Pinpoint the cell where the given text exists, returning its [x, y] midpoint coordinate. 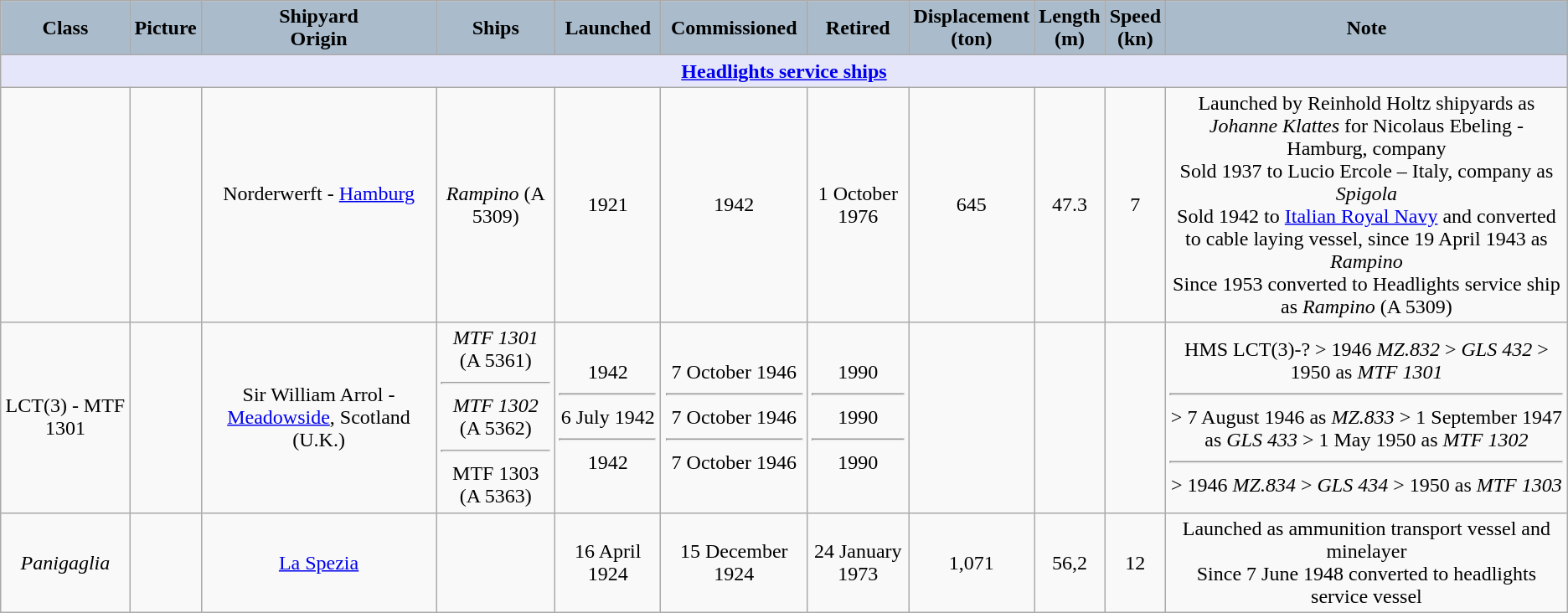
Displacement(ton) [972, 28]
1,071 [972, 563]
1942 [734, 204]
MTF 1301 (A 5361)MTF 1302 (A 5362) MTF 1303 (A 5363) [496, 417]
Norderwerft - Hamburg [318, 204]
Headlights service ships [784, 71]
Picture [166, 28]
Class [65, 28]
16 April 1924 [608, 563]
Speed(kn) [1135, 28]
24 January 1973 [858, 563]
12 [1135, 563]
Ships [496, 28]
199019901990 [858, 417]
Length(m) [1070, 28]
Launched [608, 28]
1921 [608, 204]
47.3 [1070, 204]
7 [1135, 204]
56,2 [1070, 563]
Panigaglia [65, 563]
Note [1367, 28]
645 [972, 204]
Retired [858, 28]
Rampino (A 5309) [496, 204]
Sir William Arrol - Meadowside, Scotland (U.K.) [318, 417]
1 October 1976 [858, 204]
7 October 19467 October 19467 October 1946 [734, 417]
Commissioned [734, 28]
LCT(3) - MTF 1301 [65, 417]
15 December 1924 [734, 563]
19426 July 19421942 [608, 417]
ShipyardOrigin [318, 28]
La Spezia [318, 563]
Launched as ammunition transport vessel and minelayerSince 7 June 1948 converted to headlights service vessel [1367, 563]
